Scan for the cell matching the given text and deliver its [X, Y] coordinate at center. 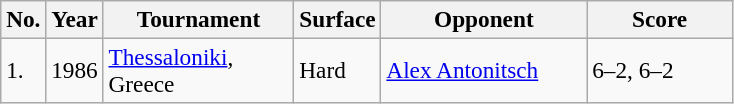
Alex Antonitsch [484, 70]
Tournament [198, 19]
Year [74, 19]
No. [24, 19]
1. [24, 70]
Opponent [484, 19]
6–2, 6–2 [660, 70]
Hard [338, 70]
Score [660, 19]
1986 [74, 70]
Surface [338, 19]
Thessaloniki, Greece [198, 70]
